Return the [x, y] coordinate for the center point of the cell that contains the specified text.  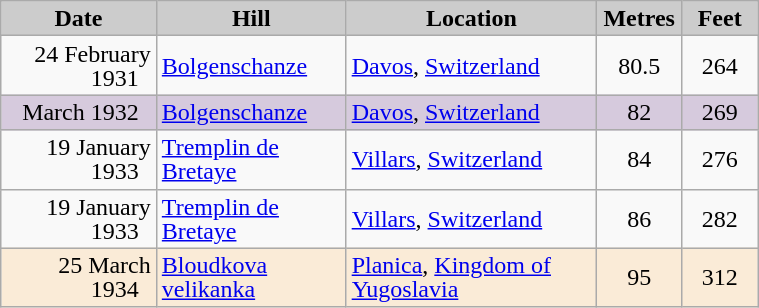
Bloudkova velikanka [251, 278]
Feet [720, 18]
276 [720, 160]
Hill [251, 18]
Date [79, 18]
March 1932 [79, 112]
24 February 1931 [79, 66]
269 [720, 112]
264 [720, 66]
Location [472, 18]
84 [640, 160]
80.5 [640, 66]
282 [720, 218]
86 [640, 218]
95 [640, 278]
Metres [640, 18]
25 March 1934 [79, 278]
312 [720, 278]
82 [640, 112]
Planica, Kingdom of Yugoslavia [472, 278]
